Find where the given text appears and provide that cell's center as [x, y] coordinate. 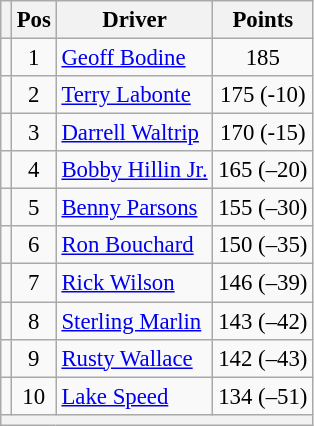
165 (–20) [263, 170]
146 (–39) [263, 283]
Terry Labonte [134, 95]
142 (–43) [263, 358]
Lake Speed [134, 396]
7 [34, 283]
Driver [134, 20]
2 [34, 95]
Pos [34, 20]
10 [34, 396]
Bobby Hillin Jr. [134, 170]
Rick Wilson [134, 283]
Sterling Marlin [134, 321]
Benny Parsons [134, 208]
8 [34, 321]
4 [34, 170]
9 [34, 358]
Geoff Bodine [134, 58]
Ron Bouchard [134, 245]
Rusty Wallace [134, 358]
185 [263, 58]
175 (-10) [263, 95]
170 (-15) [263, 133]
150 (–35) [263, 245]
Darrell Waltrip [134, 133]
Points [263, 20]
5 [34, 208]
155 (–30) [263, 208]
3 [34, 133]
143 (–42) [263, 321]
134 (–51) [263, 396]
6 [34, 245]
1 [34, 58]
